Scan for the cell matching the given text and deliver its (X, Y) coordinate at center. 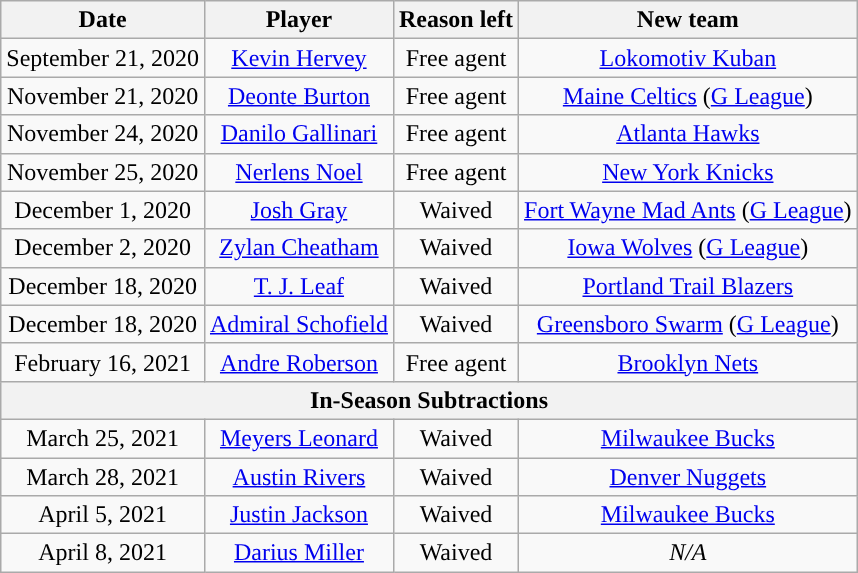
Lokomotiv Kuban (688, 58)
April 5, 2021 (103, 515)
New York Knicks (688, 172)
November 24, 2020 (103, 134)
April 8, 2021 (103, 553)
Brooklyn Nets (688, 362)
Deonte Burton (298, 96)
December 1, 2020 (103, 210)
Austin Rivers (298, 477)
Denver Nuggets (688, 477)
Player (298, 20)
Kevin Hervey (298, 58)
Zylan Cheatham (298, 248)
Darius Miller (298, 553)
Meyers Leonard (298, 438)
Greensboro Swarm (G League) (688, 324)
Danilo Gallinari (298, 134)
Fort Wayne Mad Ants (G League) (688, 210)
Portland Trail Blazers (688, 286)
March 25, 2021 (103, 438)
Reason left (456, 20)
New team (688, 20)
March 28, 2021 (103, 477)
In-Season Subtractions (429, 400)
Admiral Schofield (298, 324)
Nerlens Noel (298, 172)
Andre Roberson (298, 362)
Iowa Wolves (G League) (688, 248)
Justin Jackson (298, 515)
Josh Gray (298, 210)
September 21, 2020 (103, 58)
Date (103, 20)
November 25, 2020 (103, 172)
December 2, 2020 (103, 248)
February 16, 2021 (103, 362)
N/A (688, 553)
Atlanta Hawks (688, 134)
Maine Celtics (G League) (688, 96)
November 21, 2020 (103, 96)
T. J. Leaf (298, 286)
